Return (x, y) of the center of cell containing provided text 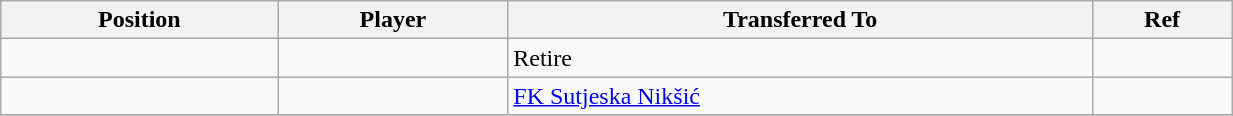
Ref (1162, 20)
Retire (800, 58)
Position (140, 20)
FK Sutjeska Nikšić (800, 96)
Player (393, 20)
Transferred To (800, 20)
